Pinpoint the cell where the given text exists, returning its (x, y) midpoint coordinate. 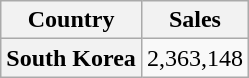
South Korea (72, 58)
Sales (194, 20)
2,363,148 (194, 58)
Country (72, 20)
